Output the [X, Y] coordinate of the center of the cell containing the given text.  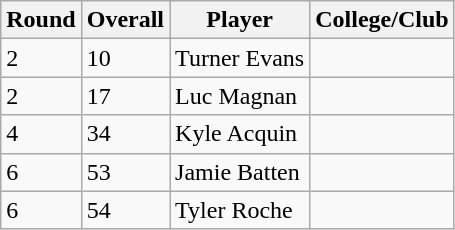
Turner Evans [240, 58]
Overall [125, 20]
Player [240, 20]
54 [125, 210]
4 [41, 134]
34 [125, 134]
10 [125, 58]
Jamie Batten [240, 172]
Luc Magnan [240, 96]
53 [125, 172]
17 [125, 96]
Kyle Acquin [240, 134]
College/Club [382, 20]
Round [41, 20]
Tyler Roche [240, 210]
